Locate the cell with the specified text and output its [x, y] center coordinate. 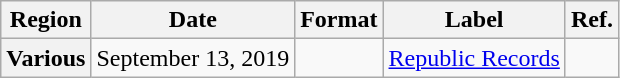
Region [46, 20]
Date [193, 20]
Various [46, 58]
Format [339, 20]
Ref. [592, 20]
Republic Records [474, 58]
September 13, 2019 [193, 58]
Label [474, 20]
